For the text-containing cell, return its midpoint in [x, y] coordinate format. 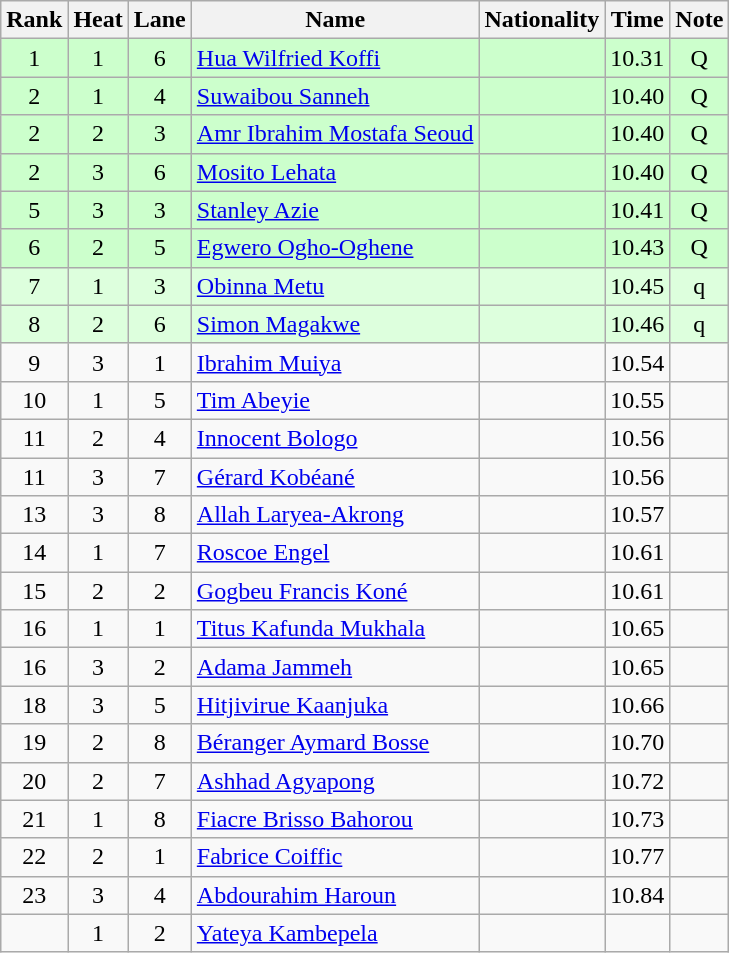
22 [34, 857]
20 [34, 781]
Titus Kafunda Mukhala [335, 629]
Ibrahim Muiya [335, 362]
Lane [160, 20]
Nationality [542, 20]
Abdourahim Haroun [335, 895]
Mosito Lehata [335, 172]
Tim Abeyie [335, 400]
Allah Laryea-Akrong [335, 515]
10.31 [638, 58]
Gérard Kobéané [335, 477]
10.72 [638, 781]
Ashhad Agyapong [335, 781]
14 [34, 553]
15 [34, 591]
Heat [98, 20]
10.57 [638, 515]
Egwero Ogho-Oghene [335, 248]
Hua Wilfried Koffi [335, 58]
21 [34, 819]
10.45 [638, 286]
10.55 [638, 400]
10.73 [638, 819]
Adama Jammeh [335, 667]
Rank [34, 20]
10 [34, 400]
Name [335, 20]
Innocent Bologo [335, 438]
9 [34, 362]
Note [700, 20]
10.41 [638, 210]
23 [34, 895]
Fiacre Brisso Bahorou [335, 819]
Gogbeu Francis Koné [335, 591]
10.66 [638, 705]
Stanley Azie [335, 210]
Béranger Aymard Bosse [335, 743]
Yateya Kambepela [335, 933]
Time [638, 20]
Simon Magakwe [335, 324]
Suwaibou Sanneh [335, 96]
10.84 [638, 895]
10.77 [638, 857]
10.43 [638, 248]
Obinna Metu [335, 286]
19 [34, 743]
Hitjivirue Kaanjuka [335, 705]
18 [34, 705]
13 [34, 515]
10.70 [638, 743]
10.54 [638, 362]
10.46 [638, 324]
Fabrice Coiffic [335, 857]
Roscoe Engel [335, 553]
Amr Ibrahim Mostafa Seoud [335, 134]
